Return the (X, Y) coordinate for the center point of the cell that contains the specified text.  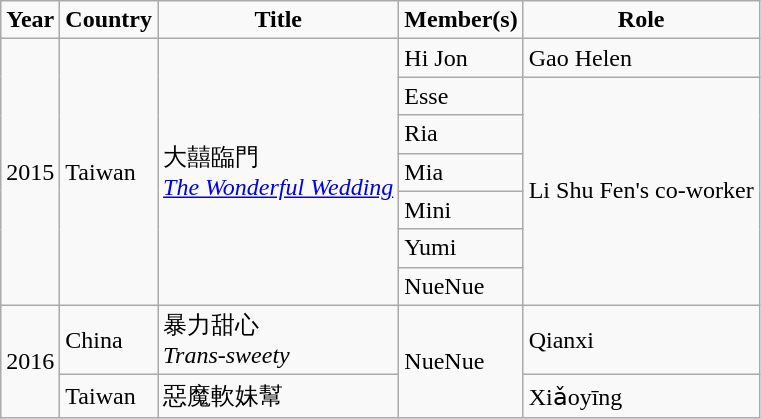
Mini (461, 210)
Role (641, 20)
Ria (461, 134)
Year (30, 20)
Yumi (461, 248)
China (109, 340)
Qianxi (641, 340)
惡魔軟妹幫 (278, 396)
Member(s) (461, 20)
Xiǎoyīng (641, 396)
Hi Jon (461, 58)
2015 (30, 172)
2016 (30, 361)
暴力甜心Trans-sweety (278, 340)
Mia (461, 172)
Esse (461, 96)
大囍臨門The Wonderful Wedding (278, 172)
Title (278, 20)
Gao Helen (641, 58)
Country (109, 20)
Li Shu Fen's co-worker (641, 191)
